Detect which cell encompasses the target text, then output its [x, y] center coordinate. 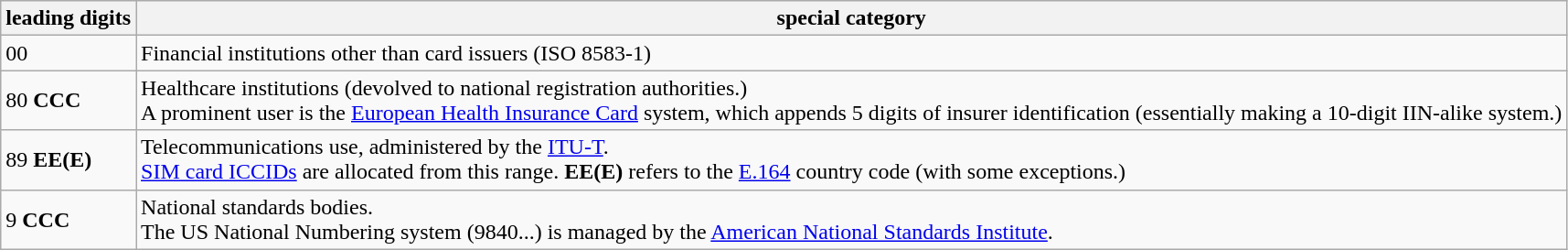
89 EE(E) [69, 159]
National standards bodies.The US National Numbering system (9840...) is managed by the American National Standards Institute. [852, 220]
9 CCC [69, 220]
00 [69, 53]
80 CCC [69, 101]
leading digits [69, 18]
Financial institutions other than card issuers (ISO 8583-1) [852, 53]
special category [852, 18]
